Search for the cell housing the specified text and yield its [X, Y] center coordinate. 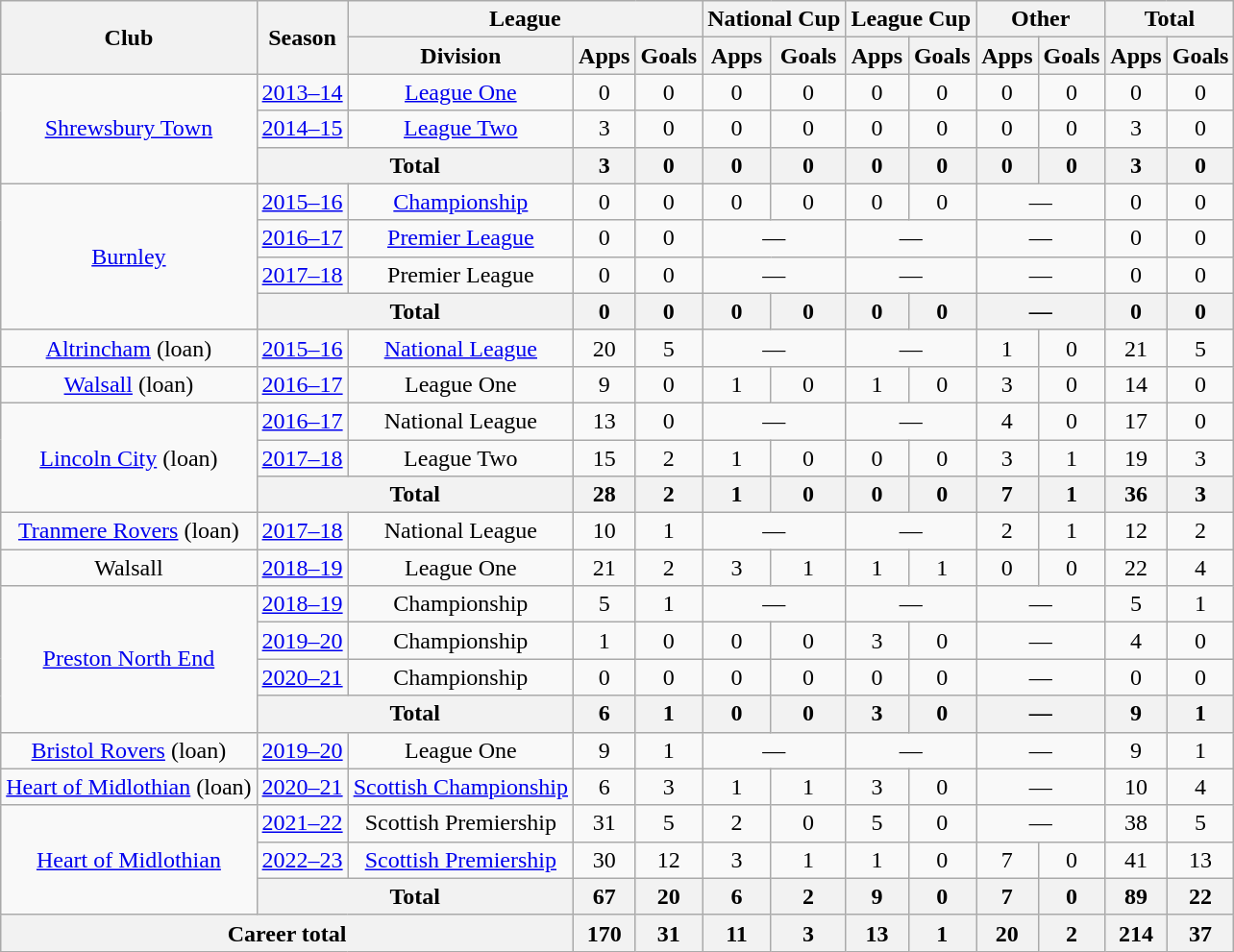
Tranmere Rovers (loan) [129, 531]
67 [605, 896]
19 [1136, 458]
36 [1136, 495]
Walsall (loan) [129, 384]
Altrincham (loan) [129, 348]
2013–14 [302, 92]
170 [605, 933]
41 [1136, 860]
League Cup [911, 19]
38 [1136, 823]
Lincoln City (loan) [129, 457]
37 [1200, 933]
214 [1136, 933]
National Cup [775, 19]
15 [605, 458]
Bristol Rovers (loan) [129, 750]
2014–15 [302, 129]
2021–22 [302, 823]
14 [1136, 384]
Heart of Midlothian [129, 860]
Scottish Championship [460, 787]
League [525, 19]
28 [605, 495]
17 [1136, 421]
Heart of Midlothian (loan) [129, 787]
Walsall [129, 568]
89 [1136, 896]
Other [1041, 19]
Season [302, 37]
11 [737, 933]
Preston North End [129, 659]
Club [129, 37]
30 [605, 860]
Career total [287, 933]
Burnley [129, 256]
Division [460, 56]
2022–23 [302, 860]
Shrewsbury Town [129, 129]
